Detect which cell encompasses the target text, then output its [x, y] center coordinate. 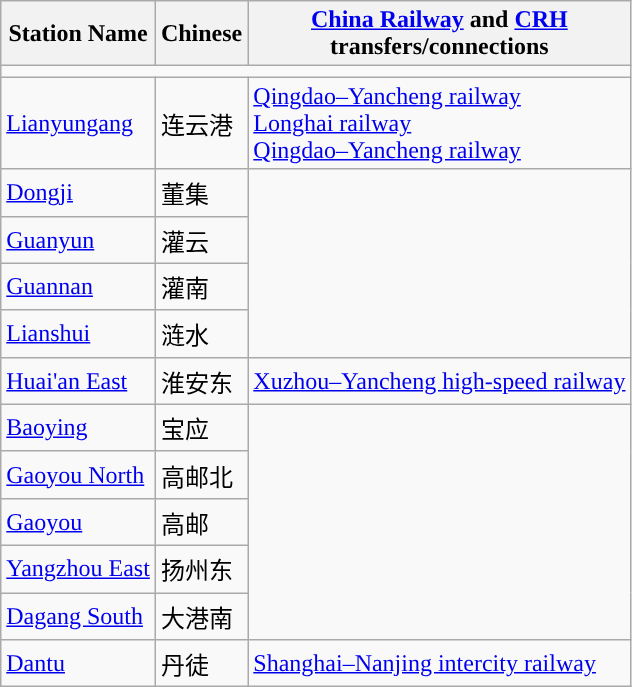
灌南 [201, 286]
淮安东 [201, 380]
Guannan [78, 286]
大港南 [201, 616]
Chinese [201, 34]
灌云 [201, 240]
Dantu [78, 664]
Huai'an East [78, 380]
Yangzhou East [78, 568]
Station Name [78, 34]
Shanghai–Nanjing intercity railway [440, 664]
高邮北 [201, 474]
China Railway and CRHtransfers/connections [440, 34]
高邮 [201, 522]
Xuzhou–Yancheng high-speed railway [440, 380]
Baoying [78, 428]
Dongji [78, 192]
涟水 [201, 334]
扬州东 [201, 568]
Gaoyou North [78, 474]
Gaoyou [78, 522]
Lianyungang [78, 123]
Qingdao–Yancheng railwayLonghai railwayQingdao–Yancheng railway [440, 123]
丹徒 [201, 664]
Dagang South [78, 616]
宝应 [201, 428]
Guanyun [78, 240]
连云港 [201, 123]
Lianshui [78, 334]
董集 [201, 192]
